Determine the [X, Y] coordinate at the center of the cell enclosing the given text.  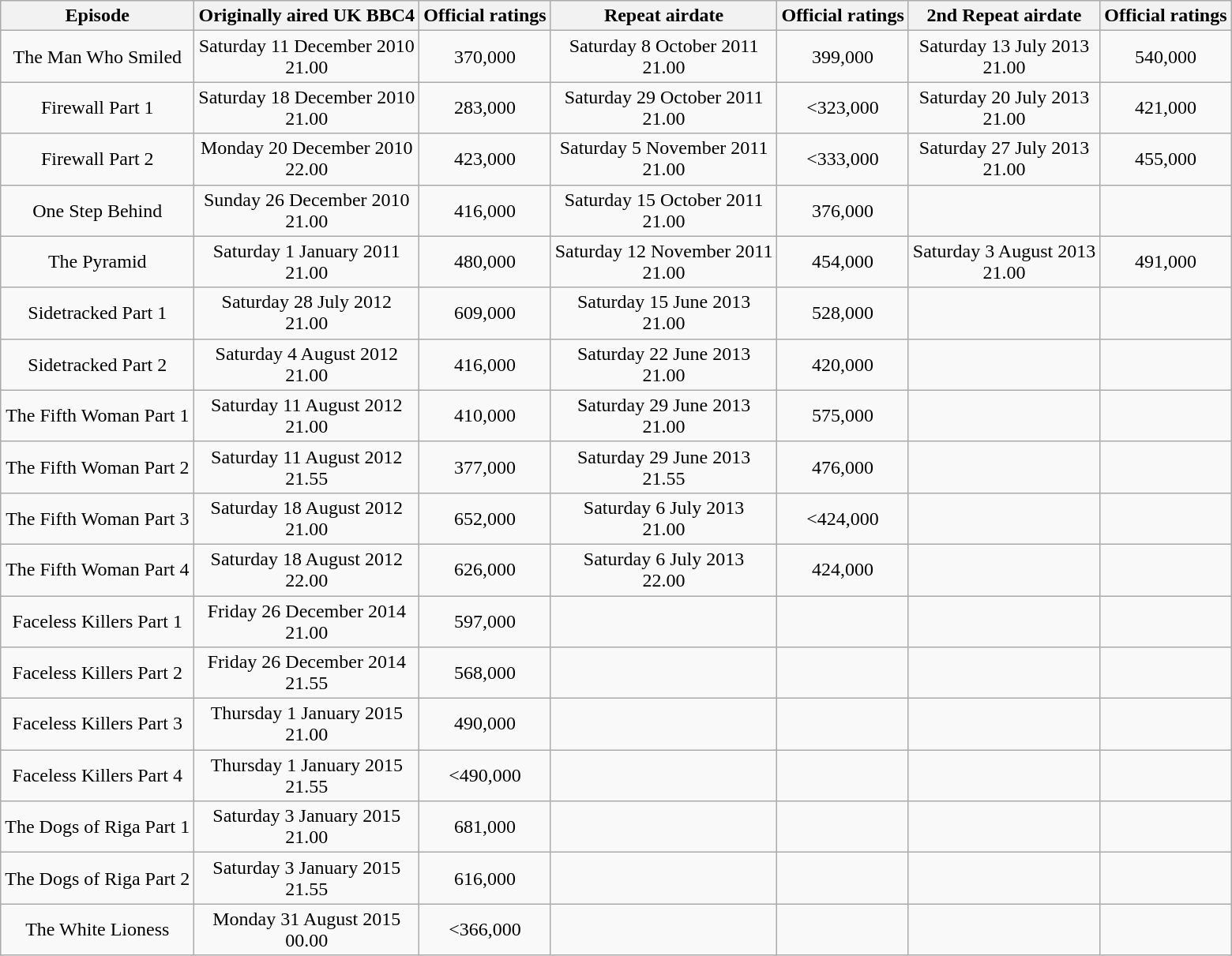
The Dogs of Riga Part 1 [98, 827]
Saturday 15 June 2013 21.00 [663, 313]
420,000 [843, 365]
423,000 [485, 159]
491,000 [1166, 262]
The Pyramid [98, 262]
Saturday 3 January 2015 21.55 [306, 878]
480,000 [485, 262]
490,000 [485, 725]
Episode [98, 16]
377,000 [485, 467]
575,000 [843, 415]
The Dogs of Riga Part 2 [98, 878]
The Fifth Woman Part 4 [98, 570]
681,000 [485, 827]
Saturday 15 October 2011 21.00 [663, 210]
528,000 [843, 313]
Saturday 28 July 2012 21.00 [306, 313]
Saturday 29 June 2013 21.55 [663, 467]
Saturday 20 July 2013 21.00 [1004, 107]
Thursday 1 January 2015 21.00 [306, 725]
The Fifth Woman Part 1 [98, 415]
410,000 [485, 415]
454,000 [843, 262]
The White Lioness [98, 930]
Saturday 1 January 2011 21.00 [306, 262]
Saturday 18 August 2012 22.00 [306, 570]
399,000 [843, 57]
Saturday 11 August 2012 21.55 [306, 467]
455,000 [1166, 159]
609,000 [485, 313]
Saturday 3 January 2015 21.00 [306, 827]
Faceless Killers Part 2 [98, 673]
Originally aired UK BBC4 [306, 16]
<424,000 [843, 518]
376,000 [843, 210]
421,000 [1166, 107]
Monday 31 August 2015 00.00 [306, 930]
Saturday 29 October 2011 21.00 [663, 107]
Saturday 5 November 2011 21.00 [663, 159]
Saturday 18 December 2010 21.00 [306, 107]
597,000 [485, 620]
Monday 20 December 2010 22.00 [306, 159]
Saturday 22 June 2013 21.00 [663, 365]
The Fifth Woman Part 2 [98, 467]
Saturday 11 August 2012 21.00 [306, 415]
One Step Behind [98, 210]
370,000 [485, 57]
Saturday 6 July 2013 21.00 [663, 518]
<366,000 [485, 930]
Saturday 29 June 2013 21.00 [663, 415]
424,000 [843, 570]
Faceless Killers Part 4 [98, 775]
The Man Who Smiled [98, 57]
Saturday 27 July 2013 21.00 [1004, 159]
540,000 [1166, 57]
Firewall Part 2 [98, 159]
Faceless Killers Part 1 [98, 620]
Saturday 12 November 2011 21.00 [663, 262]
Sidetracked Part 1 [98, 313]
Faceless Killers Part 3 [98, 725]
Saturday 8 October 2011 21.00 [663, 57]
476,000 [843, 467]
Saturday 18 August 2012 21.00 [306, 518]
<323,000 [843, 107]
626,000 [485, 570]
Firewall Part 1 [98, 107]
652,000 [485, 518]
Saturday 11 December 2010 21.00 [306, 57]
Friday 26 December 2014 21.55 [306, 673]
Saturday 3 August 2013 21.00 [1004, 262]
Friday 26 December 2014 21.00 [306, 620]
Sidetracked Part 2 [98, 365]
Repeat airdate [663, 16]
616,000 [485, 878]
<490,000 [485, 775]
Thursday 1 January 2015 21.55 [306, 775]
283,000 [485, 107]
Saturday 4 August 2012 21.00 [306, 365]
Saturday 13 July 2013 21.00 [1004, 57]
568,000 [485, 673]
Saturday 6 July 2013 22.00 [663, 570]
2nd Repeat airdate [1004, 16]
The Fifth Woman Part 3 [98, 518]
Sunday 26 December 2010 21.00 [306, 210]
<333,000 [843, 159]
